Output the (x, y) coordinate of the center of the cell containing the given text.  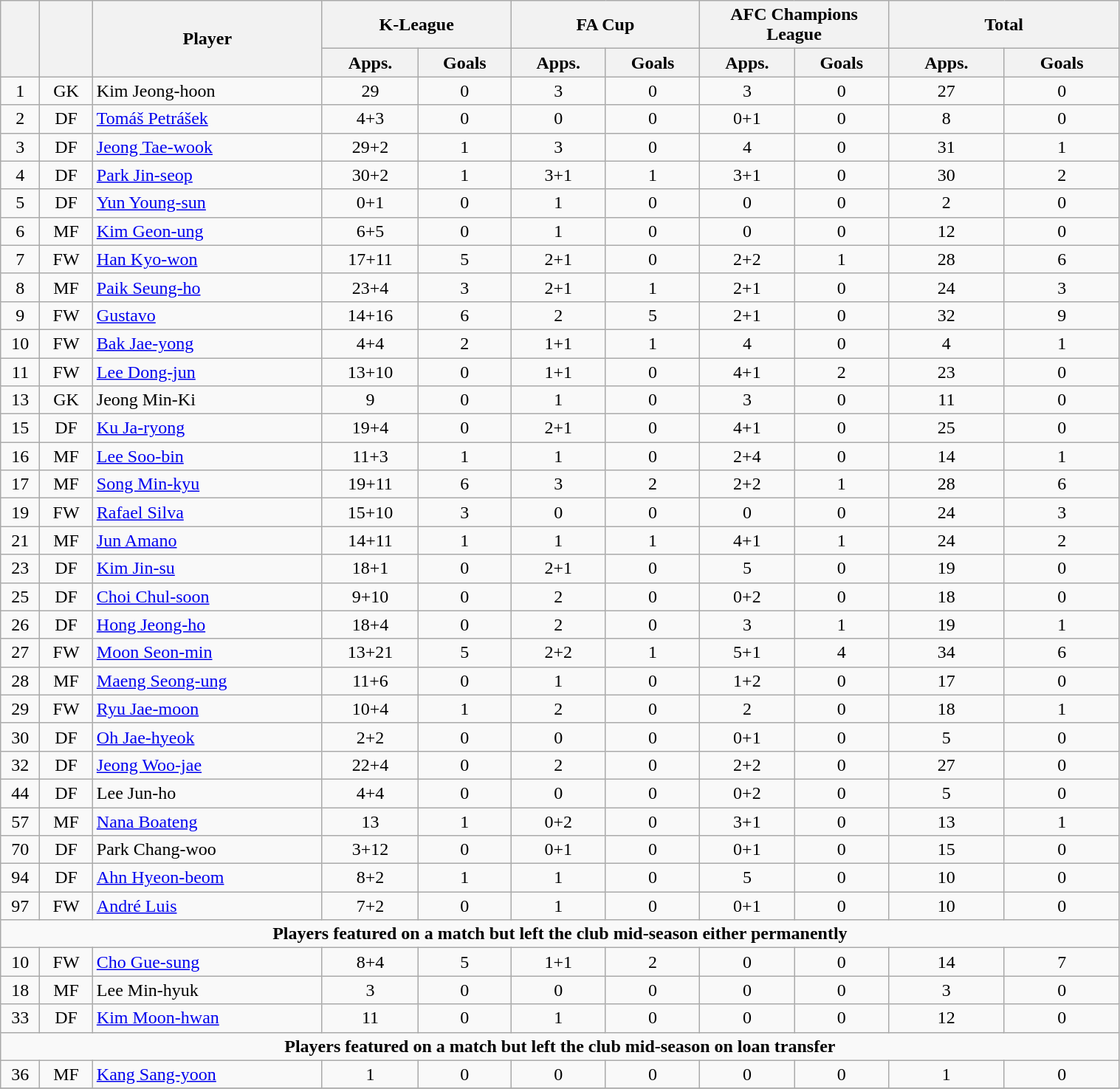
Park Jin-seop (207, 175)
9+10 (370, 597)
7+2 (370, 906)
Lee Min-hyuk (207, 990)
Kim Moon-hwan (207, 1018)
Bak Jae-yong (207, 343)
Players featured on a match but left the club mid-season on loan transfer (560, 1046)
Players featured on a match but left the club mid-season either permanently (560, 934)
Han Kyo-won (207, 259)
8+2 (370, 878)
70 (21, 850)
11+3 (370, 456)
Jeong Min-Ki (207, 400)
Lee Soo-bin (207, 456)
6+5 (370, 231)
Song Min-kyu (207, 484)
14+16 (370, 315)
Ryu Jae-moon (207, 709)
Total (1004, 25)
Maeng Seong-ung (207, 681)
Nana Boateng (207, 822)
13+21 (370, 653)
Lee Dong-jun (207, 371)
1+2 (747, 681)
34 (946, 653)
Hong Jeong-ho (207, 625)
44 (21, 793)
Kim Jeong-hoon (207, 91)
Kim Jin-su (207, 568)
Moon Seon-min (207, 653)
15+10 (370, 512)
Yun Young-sun (207, 203)
17+11 (370, 259)
33 (21, 1018)
2+4 (747, 456)
Jeong Tae-wook (207, 147)
Tomáš Petrášek (207, 119)
14+11 (370, 540)
Kim Geon-ung (207, 231)
FA Cup (605, 25)
18+4 (370, 625)
Player (207, 38)
Ahn Hyeon-beom (207, 878)
K-League (416, 25)
19+4 (370, 428)
Park Chang-woo (207, 850)
Jun Amano (207, 540)
Choi Chul-soon (207, 597)
29+2 (370, 147)
13+10 (370, 371)
31 (946, 147)
5+1 (747, 653)
57 (21, 822)
Paik Seung-ho (207, 287)
AFC Champions League (794, 25)
Oh Jae-hyeok (207, 737)
André Luis (207, 906)
26 (21, 625)
11+6 (370, 681)
Lee Jun-ho (207, 793)
Cho Gue-sung (207, 962)
94 (21, 878)
16 (21, 456)
Kang Sang-yoon (207, 1074)
18+1 (370, 568)
8+4 (370, 962)
Ku Ja-ryong (207, 428)
30+2 (370, 175)
Jeong Woo-jae (207, 765)
10+4 (370, 709)
22+4 (370, 765)
3+12 (370, 850)
23+4 (370, 287)
19+11 (370, 484)
36 (21, 1074)
Gustavo (207, 315)
4+3 (370, 119)
21 (21, 540)
97 (21, 906)
Rafael Silva (207, 512)
